Find where the given text appears and provide that cell's center as [X, Y] coordinate. 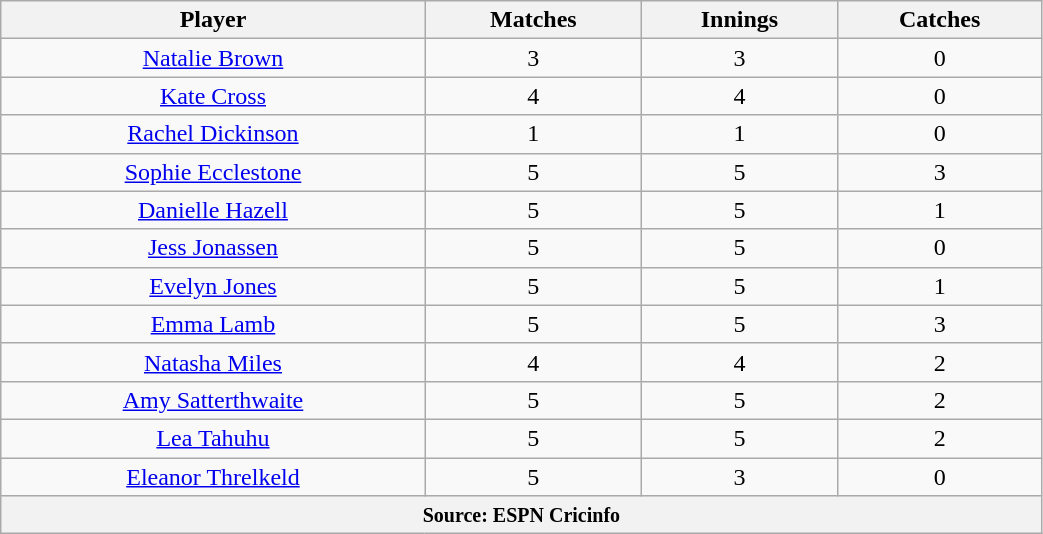
Natalie Brown [213, 58]
Player [213, 20]
Eleanor Threlkeld [213, 477]
Amy Satterthwaite [213, 400]
Innings [740, 20]
Catches [940, 20]
Sophie Ecclestone [213, 172]
Rachel Dickinson [213, 134]
Jess Jonassen [213, 248]
Danielle Hazell [213, 210]
Natasha Miles [213, 362]
Lea Tahuhu [213, 438]
Kate Cross [213, 96]
Source: ESPN Cricinfo [522, 515]
Evelyn Jones [213, 286]
Matches [533, 20]
Emma Lamb [213, 324]
